Identify which cell holds the provided text, then report its (X, Y) central coordinate. 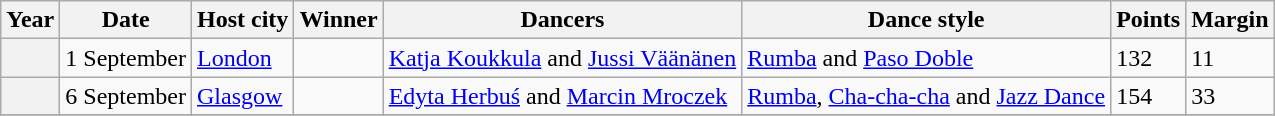
Katja Koukkula and Jussi Väänänen (562, 58)
Margin (1230, 20)
6 September (126, 96)
Year (30, 20)
Winner (338, 20)
Rumba and Paso Doble (926, 58)
154 (1148, 96)
Edyta Herbuś and Marcin Mroczek (562, 96)
11 (1230, 58)
Date (126, 20)
Host city (242, 20)
33 (1230, 96)
1 September (126, 58)
Glasgow (242, 96)
London (242, 58)
132 (1148, 58)
Dance style (926, 20)
Rumba, Cha-cha-cha and Jazz Dance (926, 96)
Dancers (562, 20)
Points (1148, 20)
